Detect which cell encompasses the target text, then output its (x, y) center coordinate. 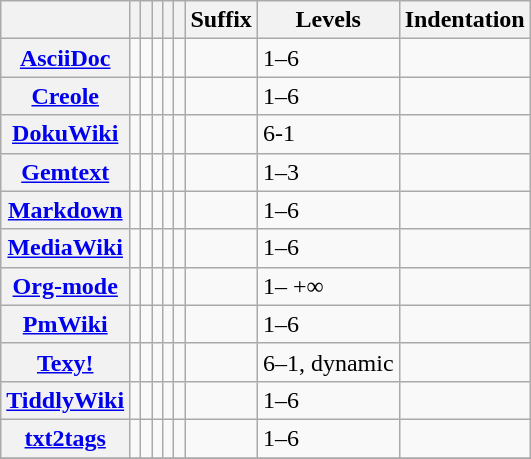
PmWiki (66, 324)
Suffix (221, 20)
DokuWiki (66, 134)
AsciiDoc (66, 58)
txt2tags (66, 438)
Markdown (66, 210)
MediaWiki (66, 248)
Texy! (66, 362)
1–3 (328, 172)
Indentation (464, 20)
Gemtext (66, 172)
TiddlyWiki (66, 400)
6-1 (328, 134)
6–1, dynamic (328, 362)
Creole (66, 96)
1– +∞ (328, 286)
Levels (328, 20)
Org-mode (66, 286)
